Provide the (x, y) coordinate of the cell's center where the given text is located.  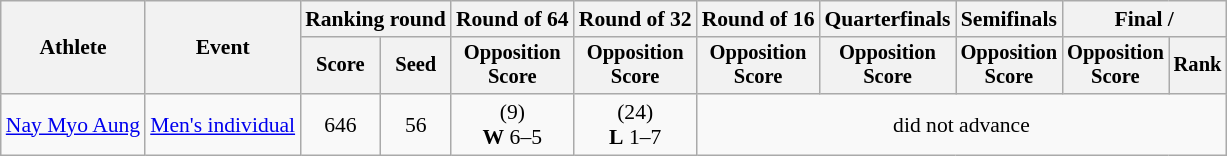
Score (340, 66)
Semifinals (1010, 19)
646 (340, 124)
Quarterfinals (887, 19)
Event (222, 48)
Ranking round (376, 19)
Nay Myo Aung (73, 124)
Final / (1144, 19)
(24)L 1–7 (636, 124)
Round of 16 (758, 19)
Seed (416, 66)
56 (416, 124)
Round of 32 (636, 19)
Athlete (73, 48)
Round of 64 (512, 19)
(9)W 6–5 (512, 124)
Men's individual (222, 124)
did not advance (962, 124)
Rank (1198, 66)
